Find where the given text appears and provide that cell's center as [X, Y] coordinate. 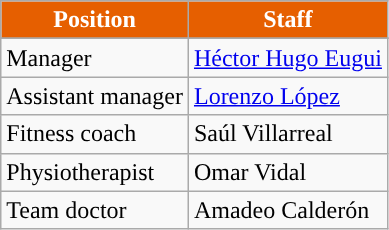
Position [95, 20]
Staff [288, 20]
Manager [95, 58]
Fitness coach [95, 134]
Héctor Hugo Eugui [288, 58]
Omar Vidal [288, 172]
Physiotherapist [95, 172]
Saúl Villarreal [288, 134]
Lorenzo López [288, 96]
Assistant manager [95, 96]
Amadeo Calderón [288, 210]
Team doctor [95, 210]
